Return (x, y) of the center of cell containing provided text 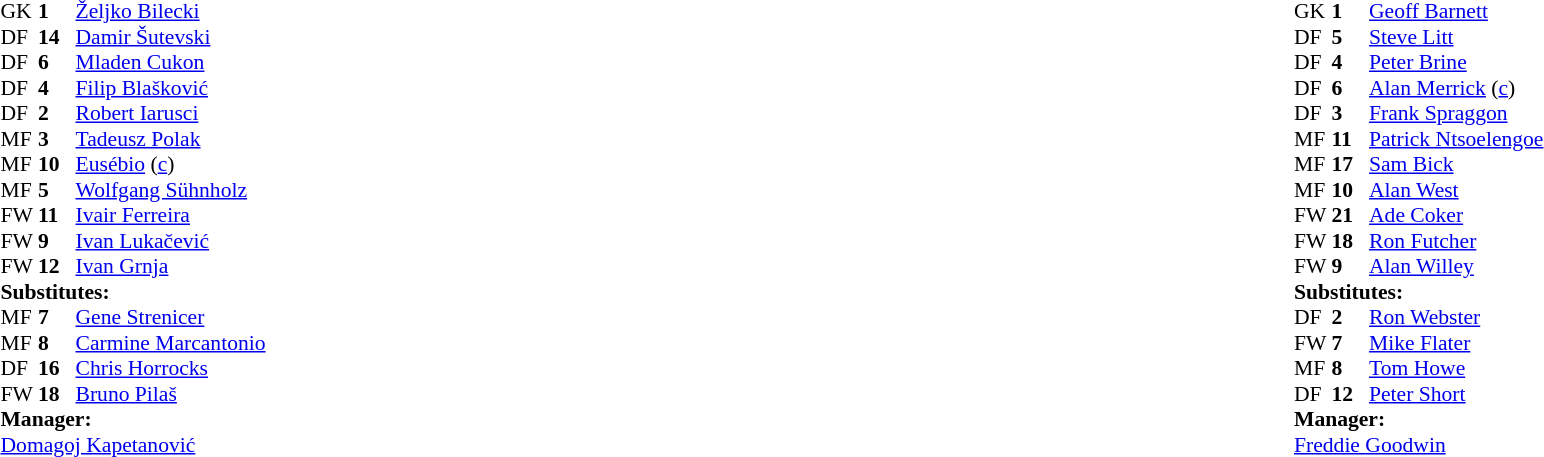
21 (1351, 215)
Ivair Ferreira (171, 215)
17 (1351, 165)
Filip Blašković (171, 88)
Steve Litt (1456, 37)
Robert Iarusci (171, 113)
14 (57, 37)
Alan Willey (1456, 267)
Mike Flater (1456, 343)
Bruno Pilaš (171, 394)
Ron Futcher (1456, 241)
Wolfgang Sühnholz (171, 190)
Peter Brine (1456, 63)
Alan West (1456, 190)
16 (57, 369)
Patrick Ntsoelengoe (1456, 139)
Tadeusz Polak (171, 139)
Mladen Cukon (171, 63)
Alan Merrick (c) (1456, 88)
Sam Bick (1456, 165)
Frank Spraggon (1456, 113)
Ivan Grnja (171, 267)
Damir Šutevski (171, 37)
Eusébio (c) (171, 165)
Carmine Marcantonio (171, 343)
Ivan Lukačević (171, 241)
Ron Webster (1456, 317)
Ade Coker (1456, 215)
Peter Short (1456, 394)
Chris Horrocks (171, 369)
Gene Strenicer (171, 317)
Tom Howe (1456, 369)
